Identify which cell holds the provided text, then report its (x, y) central coordinate. 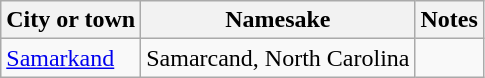
City or town (71, 20)
Notes (449, 20)
Samarkand (71, 58)
Samarcand, North Carolina (278, 58)
Namesake (278, 20)
